Search for the cell housing the specified text and yield its [X, Y] center coordinate. 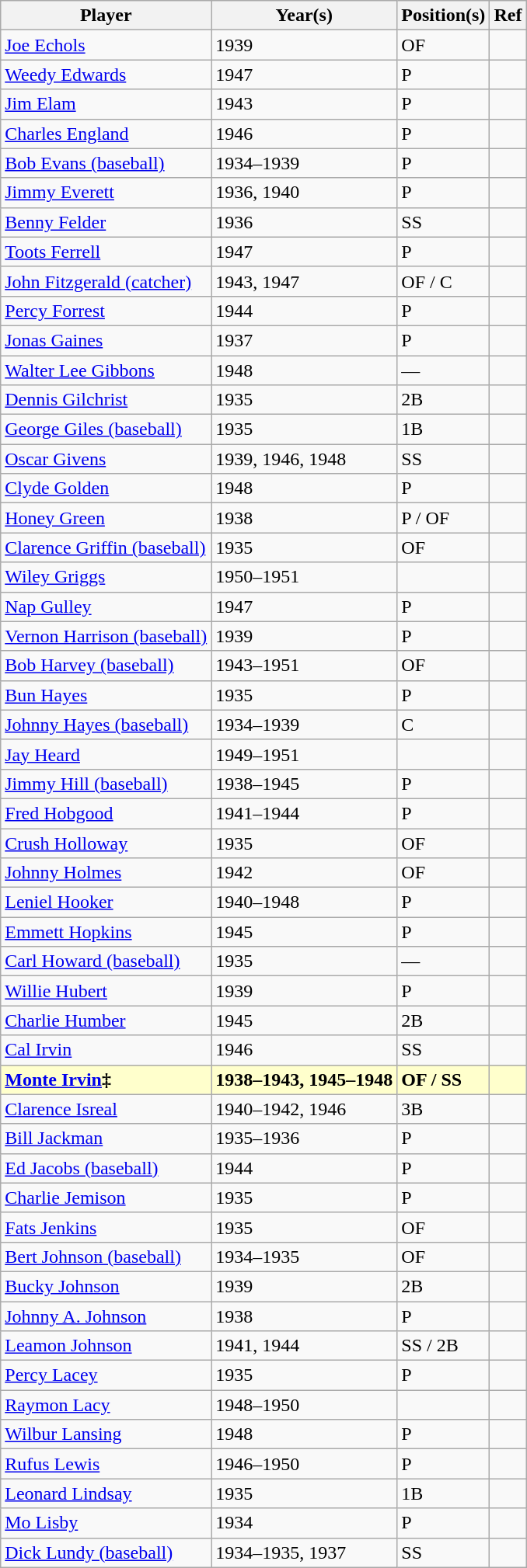
Leniel Hooker [106, 902]
SS / 2B [443, 1346]
Clarence Griffin (baseball) [106, 548]
Bucky Johnson [106, 1286]
Honey Green [106, 518]
Rufus Lewis [106, 1464]
Position(s) [443, 16]
Weedy Edwards [106, 75]
Jimmy Everett [106, 193]
Johnny Hayes (baseball) [106, 725]
Walter Lee Gibbons [106, 370]
1938–1943, 1945–1948 [305, 1080]
1938–1945 [305, 784]
1949–1951 [305, 754]
Bob Evans (baseball) [106, 163]
1948–1950 [305, 1405]
1946–1950 [305, 1464]
Emmett Hopkins [106, 932]
Jim Elam [106, 104]
OF / C [443, 281]
Willie Hubert [106, 991]
1950–1951 [305, 577]
1940–1948 [305, 902]
Percy Forrest [106, 311]
1943, 1947 [305, 281]
1936 [305, 222]
Player [106, 16]
1940–1942, 1946 [305, 1109]
Charles England [106, 134]
1937 [305, 340]
Fats Jenkins [106, 1227]
Percy Lacey [106, 1375]
Wiley Griggs [106, 577]
Dick Lundy (baseball) [106, 1552]
1941, 1944 [305, 1346]
1941–1944 [305, 813]
Johnny A. Johnson [106, 1316]
Cal Irvin [106, 1050]
OF / SS [443, 1080]
Vernon Harrison (baseball) [106, 636]
Bun Hayes [106, 695]
1934–1935 [305, 1257]
Clarence Isreal [106, 1109]
Johnny Holmes [106, 873]
Jimmy Hill (baseball) [106, 784]
Charlie Humber [106, 1020]
Dennis Gilchrist [106, 400]
Wilbur Lansing [106, 1434]
Crush Holloway [106, 843]
Monte Irvin‡ [106, 1080]
Year(s) [305, 16]
Toots Ferrell [106, 252]
Bert Johnson (baseball) [106, 1257]
1942 [305, 873]
Nap Gulley [106, 607]
Raymon Lacy [106, 1405]
Charlie Jemison [106, 1198]
Benny Felder [106, 222]
Oscar Givens [106, 459]
George Giles (baseball) [106, 429]
Mo Lisby [106, 1523]
Carl Howard (baseball) [106, 961]
Joe Echols [106, 45]
1934–1935, 1937 [305, 1552]
Ed Jacobs (baseball) [106, 1168]
1943 [305, 104]
Clyde Golden [106, 488]
Fred Hobgood [106, 813]
P / OF [443, 518]
Bob Harvey (baseball) [106, 666]
C [443, 725]
Ref [508, 16]
3B [443, 1109]
1935–1936 [305, 1139]
1939, 1946, 1948 [305, 459]
1936, 1940 [305, 193]
John Fitzgerald (catcher) [106, 281]
Bill Jackman [106, 1139]
Leonard Lindsay [106, 1493]
Leamon Johnson [106, 1346]
1943–1951 [305, 666]
Jay Heard [106, 754]
1934 [305, 1523]
Jonas Gaines [106, 340]
